Scan for the cell matching the given text and deliver its [x, y] coordinate at center. 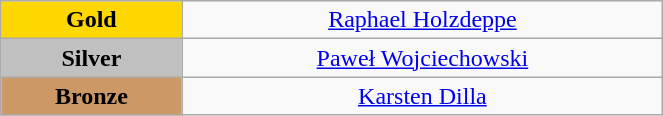
Paweł Wojciechowski [422, 58]
Silver [92, 58]
Karsten Dilla [422, 96]
Gold [92, 20]
Raphael Holzdeppe [422, 20]
Bronze [92, 96]
